Output the [x, y] coordinate of the center of the cell containing the given text.  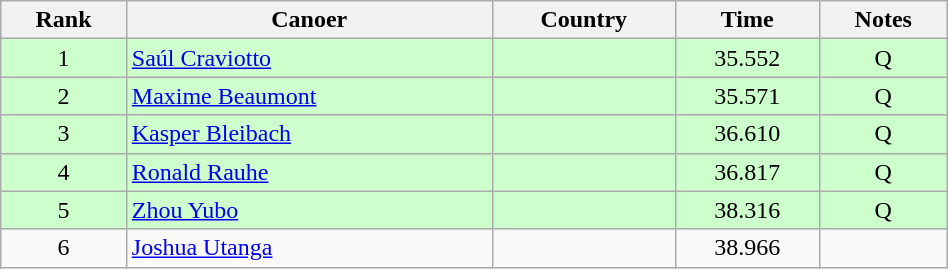
Notes [883, 20]
Rank [64, 20]
Country [584, 20]
Maxime Beaumont [309, 96]
6 [64, 248]
36.817 [747, 172]
38.966 [747, 248]
Kasper Bleibach [309, 134]
2 [64, 96]
3 [64, 134]
1 [64, 58]
38.316 [747, 210]
35.552 [747, 58]
Joshua Utanga [309, 248]
35.571 [747, 96]
Ronald Rauhe [309, 172]
Zhou Yubo [309, 210]
Time [747, 20]
Saúl Craviotto [309, 58]
Canoer [309, 20]
5 [64, 210]
36.610 [747, 134]
4 [64, 172]
